Capture the cell that displays the provided text and extract its [X, Y] central coordinate. 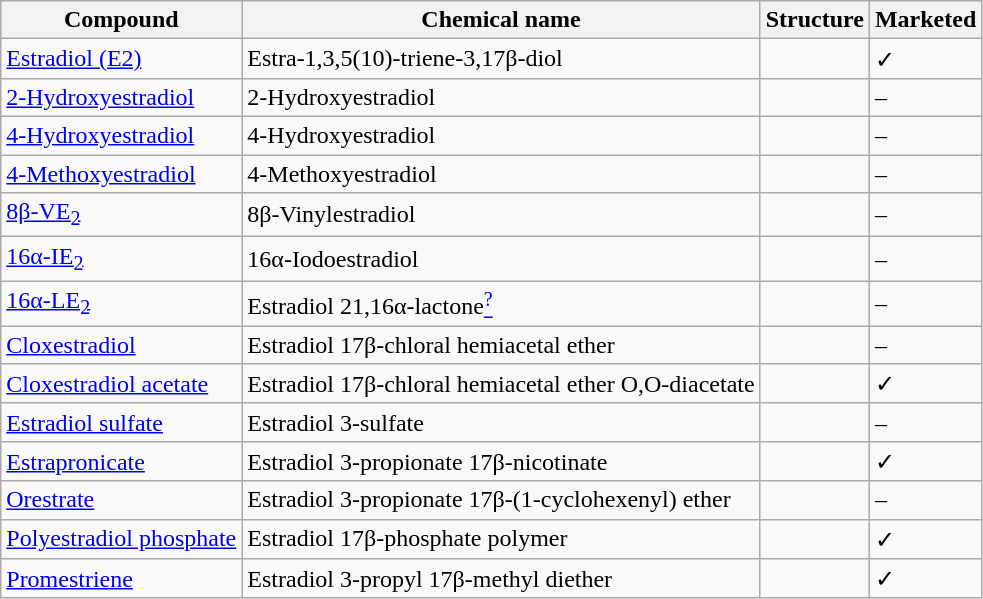
Compound [122, 20]
Chemical name [501, 20]
Estradiol 17β-chloral hemiacetal ether [501, 345]
16α-LE2 [122, 304]
Estradiol 17β-chloral hemiacetal ether O,O-diacetate [501, 384]
Estrapronicate [122, 461]
Estradiol (E2) [122, 59]
Estradiol sulfate [122, 422]
8β-Vinylestradiol [501, 215]
Estradiol 3-propyl 17β-methyl diether [501, 579]
Estradiol 3-propionate 17β-nicotinate [501, 461]
Estradiol 3-sulfate [501, 422]
Cloxestradiol [122, 345]
Marketed [925, 20]
Polyestradiol phosphate [122, 539]
16α-IE2 [122, 259]
16α-Iodoestradiol [501, 259]
8β-VE2 [122, 215]
Estra-1,3,5(10)-triene-3,17β-diol [501, 59]
Cloxestradiol acetate [122, 384]
Structure [814, 20]
Estradiol 17β-phosphate polymer [501, 539]
Estradiol 21,16α-lactone? [501, 304]
Orestrate [122, 500]
Estradiol 3-propionate 17β-(1-cyclohexenyl) ether [501, 500]
Promestriene [122, 579]
